Return the [x, y] coordinate for the center point of the cell that contains the specified text.  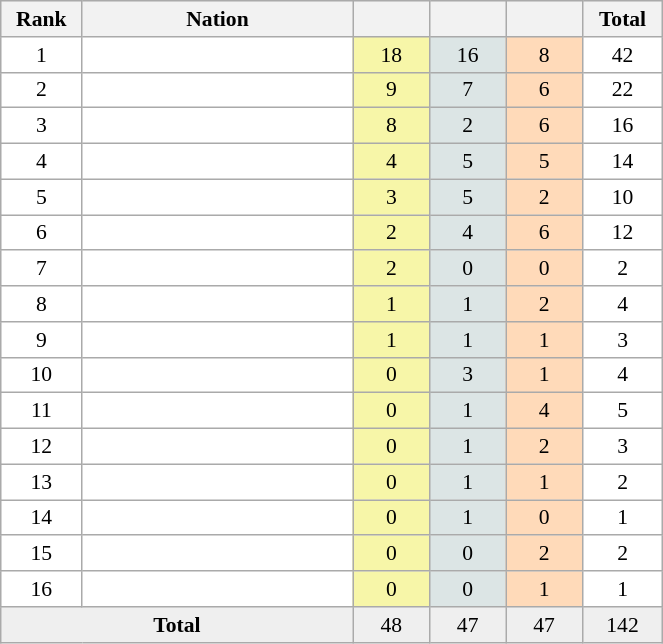
142 [622, 625]
48 [391, 625]
Rank [42, 19]
15 [42, 554]
11 [42, 411]
42 [622, 55]
22 [622, 90]
Nation [218, 19]
13 [42, 482]
18 [391, 55]
